Capture the cell that displays the provided text and extract its (x, y) central coordinate. 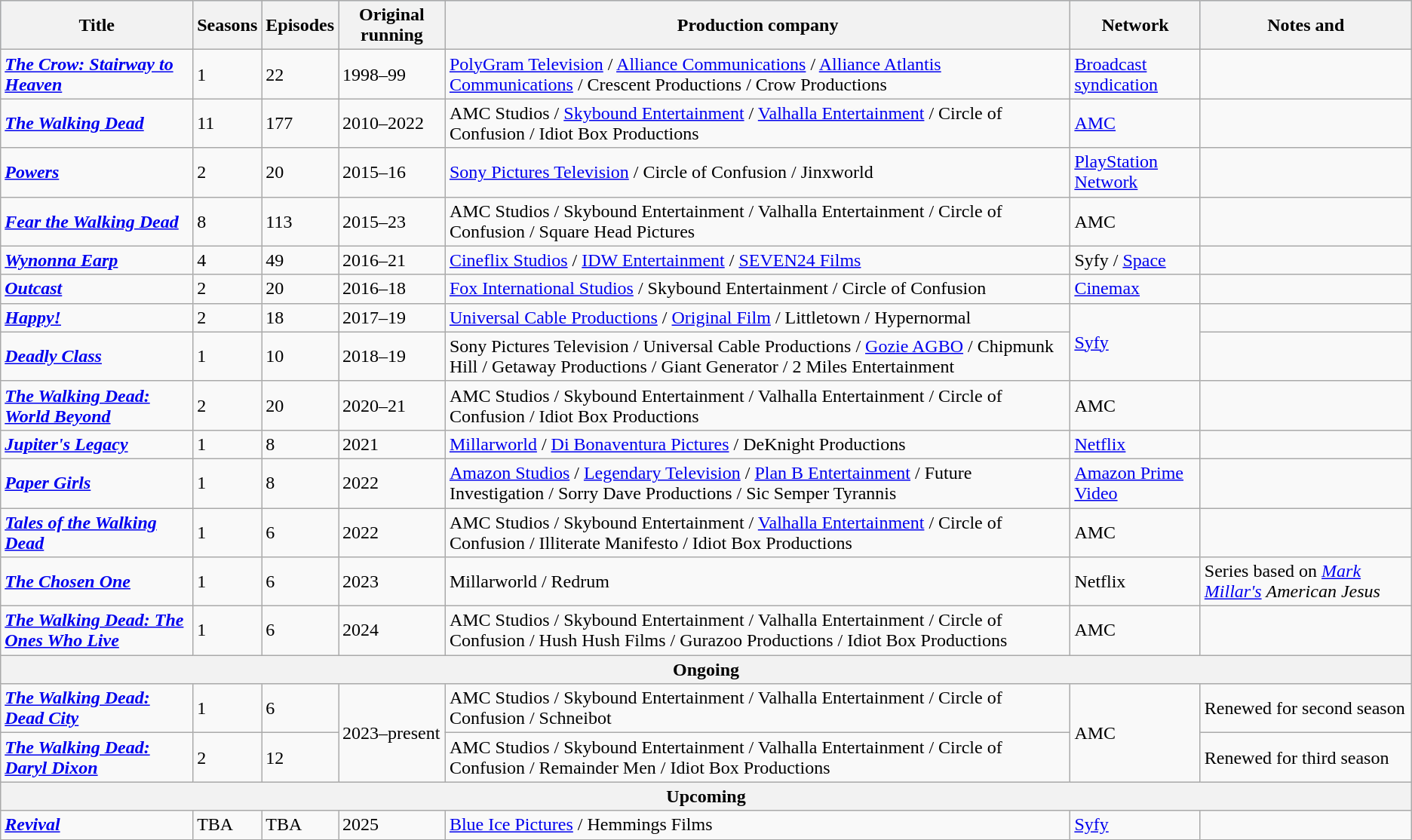
AMC Studios / Skybound Entertainment / Valhalla Entertainment / Circle of Confusion / Schneibot (757, 709)
Outcast (97, 289)
1998–99 (392, 74)
Amazon Prime Video (1135, 483)
The Walking Dead: Daryl Dixon (97, 757)
Upcoming (706, 796)
PlayStation Network (1135, 172)
Revival (97, 825)
The Walking Dead (97, 124)
2020–21 (392, 406)
2023–present (392, 733)
2024 (392, 630)
Powers (97, 172)
AMC Studios / Skybound Entertainment / Valhalla Entertainment / Circle of Confusion / Remainder Men / Idiot Box Productions (757, 757)
Tales of the Walking Dead (97, 532)
22 (300, 74)
2023 (392, 582)
The Walking Dead: Dead City (97, 709)
177 (300, 124)
4 (228, 260)
2021 (392, 444)
2016–21 (392, 260)
Production company (757, 26)
2015–23 (392, 222)
Amazon Studios / Legendary Television / Plan B Entertainment / Future Investigation / Sorry Dave Productions / Sic Semper Tyrannis (757, 483)
Fox International Studios / Skybound Entertainment / Circle of Confusion (757, 289)
49 (300, 260)
Blue Ice Pictures / Hemmings Films (757, 825)
Cineflix Studios / IDW Entertainment / SEVEN24 Films (757, 260)
113 (300, 222)
Happy! (97, 317)
Fear the Walking Dead (97, 222)
10 (300, 356)
Notes and (1306, 26)
2016–18 (392, 289)
Network (1135, 26)
The Walking Dead: World Beyond (97, 406)
2018–19 (392, 356)
Renewed for third season (1306, 757)
Cinemax (1135, 289)
Original running (392, 26)
Jupiter's Legacy (97, 444)
Renewed for second season (1306, 709)
Wynonna Earp (97, 260)
2025 (392, 825)
AMC Studios / Skybound Entertainment / Valhalla Entertainment / Circle of Confusion / Square Head Pictures (757, 222)
Sony Pictures Television / Universal Cable Productions / Gozie AGBO / Chipmunk Hill / Getaway Productions / Giant Generator / 2 Miles Entertainment (757, 356)
12 (300, 757)
18 (300, 317)
Seasons (228, 26)
The Walking Dead: The Ones Who Live (97, 630)
Paper Girls (97, 483)
Series based on Mark Millar's American Jesus (1306, 582)
Ongoing (706, 670)
2010–2022 (392, 124)
The Crow: Stairway to Heaven (97, 74)
Deadly Class (97, 356)
Broadcast syndication (1135, 74)
11 (228, 124)
Syfy / Space (1135, 260)
Episodes (300, 26)
Millarworld / Di Bonaventura Pictures / DeKnight Productions (757, 444)
Title (97, 26)
PolyGram Television / Alliance Communications / Alliance Atlantis Communications / Crescent Productions / Crow Productions (757, 74)
Millarworld / Redrum (757, 582)
The Chosen One (97, 582)
Sony Pictures Television / Circle of Confusion / Jinxworld (757, 172)
AMC Studios / Skybound Entertainment / Valhalla Entertainment / Circle of Confusion / Illiterate Manifesto / Idiot Box Productions (757, 532)
2017–19 (392, 317)
AMC Studios / Skybound Entertainment / Valhalla Entertainment / Circle of Confusion / Hush Hush Films / Gurazoo Productions / Idiot Box Productions (757, 630)
Universal Cable Productions / Original Film / Littletown / Hypernormal (757, 317)
2015–16 (392, 172)
